Search for the cell housing the specified text and yield its (X, Y) center coordinate. 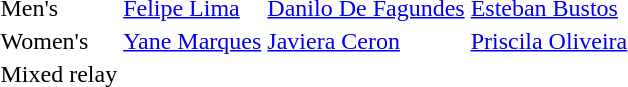
Javiera Ceron (366, 41)
Yane Marques (192, 41)
